Pinpoint the cell where the given text exists, returning its (x, y) midpoint coordinate. 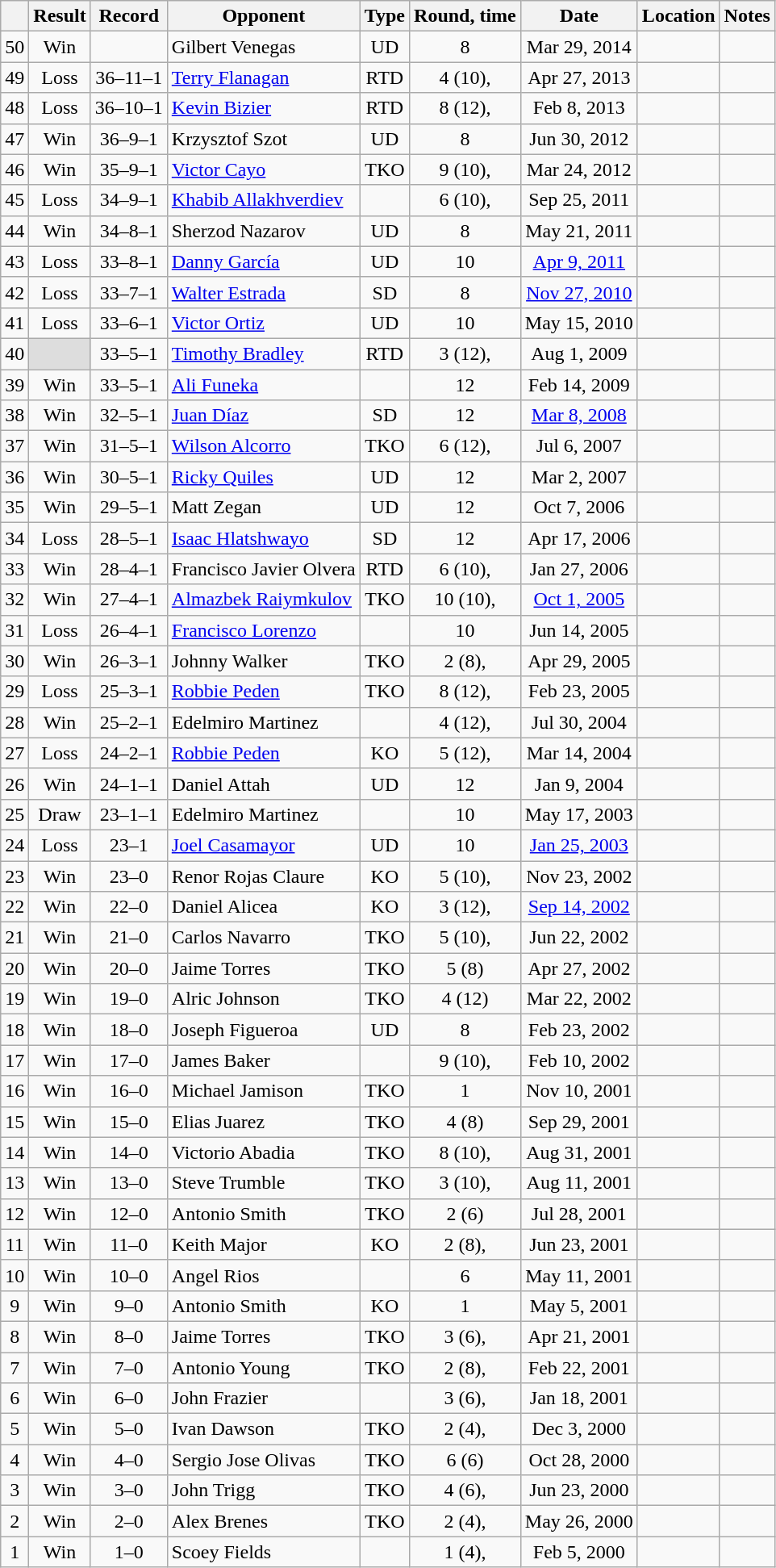
11 (15, 1244)
Round, time (465, 16)
15–0 (129, 1122)
Keith Major (263, 1244)
Steve Trumble (263, 1183)
2 (15, 1521)
Francisco Lorenzo (263, 630)
Angel Rios (263, 1275)
Jul 28, 2001 (579, 1214)
10–0 (129, 1275)
Aug 1, 2009 (579, 353)
36–10–1 (129, 108)
21–0 (129, 938)
28 (15, 722)
13–0 (129, 1183)
Jun 23, 2000 (579, 1491)
Mar 2, 2007 (579, 477)
Apr 27, 2013 (579, 77)
44 (15, 231)
5 (15, 1429)
Elias Juarez (263, 1122)
22 (15, 907)
Nov 23, 2002 (579, 876)
29–5–1 (129, 508)
Victor Cayo (263, 169)
Walter Estrada (263, 292)
48 (15, 108)
Result (60, 16)
Jun 22, 2002 (579, 938)
John Trigg (263, 1491)
45 (15, 200)
Feb 10, 2002 (579, 1060)
4 (8) (465, 1122)
27–4–1 (129, 600)
33–7–1 (129, 292)
37 (15, 446)
15 (15, 1122)
8–0 (129, 1336)
Mar 14, 2004 (579, 753)
8 (10), (465, 1152)
24–1–1 (129, 784)
Jul 6, 2007 (579, 446)
Wilson Alcorro (263, 446)
Oct 7, 2006 (579, 508)
Dec 3, 2000 (579, 1429)
Carlos Navarro (263, 938)
34–9–1 (129, 200)
Matt Zegan (263, 508)
Apr 29, 2005 (579, 661)
7–0 (129, 1368)
Daniel Alicea (263, 907)
Mar 22, 2002 (579, 999)
17–0 (129, 1060)
Michael Jamison (263, 1091)
Joel Casamayor (263, 845)
Juan Díaz (263, 416)
28–4–1 (129, 569)
32–5–1 (129, 416)
John Frazier (263, 1399)
Mar 24, 2012 (579, 169)
3 (10), (465, 1183)
22–0 (129, 907)
Nov 27, 2010 (579, 292)
Ricky Quiles (263, 477)
Jan 27, 2006 (579, 569)
Oct 1, 2005 (579, 600)
5 (12), (465, 753)
16 (15, 1091)
23–0 (129, 876)
May 11, 2001 (579, 1275)
34–8–1 (129, 231)
30 (15, 661)
Victor Ortiz (263, 323)
Khabib Allakhverdiev (263, 200)
Feb 23, 2002 (579, 1030)
12–0 (129, 1214)
2–0 (129, 1521)
4 (12), (465, 722)
Danny García (263, 261)
4 (10), (465, 77)
Kevin Bizier (263, 108)
Opponent (263, 16)
Francisco Javier Olvera (263, 569)
10 (10), (465, 600)
6 (12), (465, 446)
Scoey Fields (263, 1552)
Nov 10, 2001 (579, 1091)
Feb 22, 2001 (579, 1368)
23–1 (129, 845)
May 5, 2001 (579, 1306)
Mar 29, 2014 (579, 47)
5 (8) (465, 968)
Timothy Bradley (263, 353)
35 (15, 508)
Feb 5, 2000 (579, 1552)
9 (15, 1306)
1–0 (129, 1552)
Johnny Walker (263, 661)
9–0 (129, 1306)
28–5–1 (129, 538)
Isaac Hlatshwayo (263, 538)
Joseph Figueroa (263, 1030)
Notes (747, 16)
20 (15, 968)
Jun 14, 2005 (579, 630)
14–0 (129, 1152)
4 (15, 1460)
31–5–1 (129, 446)
35–9–1 (129, 169)
33–6–1 (129, 323)
49 (15, 77)
20–0 (129, 968)
Jan 9, 2004 (579, 784)
30–5–1 (129, 477)
26–4–1 (129, 630)
Ivan Dawson (263, 1429)
40 (15, 353)
43 (15, 261)
32 (15, 600)
Almazbek Raiymkulov (263, 600)
Feb 23, 2005 (579, 692)
34 (15, 538)
5–0 (129, 1429)
31 (15, 630)
Aug 31, 2001 (579, 1152)
6 (6) (465, 1460)
17 (15, 1060)
33 (15, 569)
4 (6), (465, 1491)
Gilbert Venegas (263, 47)
Renor Rojas Claure (263, 876)
36–11–1 (129, 77)
Alric Johnson (263, 999)
18–0 (129, 1030)
47 (15, 139)
Draw (60, 814)
23 (15, 876)
Jan 25, 2003 (579, 845)
Ali Funeka (263, 385)
Mar 8, 2008 (579, 416)
Aug 11, 2001 (579, 1183)
Feb 14, 2009 (579, 385)
16–0 (129, 1091)
25–3–1 (129, 692)
13 (15, 1183)
Location (678, 16)
Sergio Jose Olivas (263, 1460)
25–2–1 (129, 722)
4–0 (129, 1460)
39 (15, 385)
25 (15, 814)
23–1–1 (129, 814)
42 (15, 292)
Apr 21, 2001 (579, 1336)
Krzysztof Szot (263, 139)
Jun 23, 2001 (579, 1244)
2 (6) (465, 1214)
Sep 14, 2002 (579, 907)
1 (4), (465, 1552)
Apr 17, 2006 (579, 538)
36 (15, 477)
Record (129, 16)
Feb 8, 2013 (579, 108)
Apr 9, 2011 (579, 261)
Apr 27, 2002 (579, 968)
James Baker (263, 1060)
Sep 29, 2001 (579, 1122)
Daniel Attah (263, 784)
May 15, 2010 (579, 323)
Date (579, 16)
6–0 (129, 1399)
24 (15, 845)
Antonio Young (263, 1368)
38 (15, 416)
29 (15, 692)
24–2–1 (129, 753)
Sep 25, 2011 (579, 200)
Jul 30, 2004 (579, 722)
27 (15, 753)
Victorio Abadia (263, 1152)
Jan 18, 2001 (579, 1399)
19 (15, 999)
Type (384, 16)
36–9–1 (129, 139)
Sherzod Nazarov (263, 231)
21 (15, 938)
26 (15, 784)
14 (15, 1152)
May 26, 2000 (579, 1521)
Terry Flanagan (263, 77)
11–0 (129, 1244)
46 (15, 169)
18 (15, 1030)
May 17, 2003 (579, 814)
Jun 30, 2012 (579, 139)
3–0 (129, 1491)
50 (15, 47)
3 (15, 1491)
Alex Brenes (263, 1521)
7 (15, 1368)
May 21, 2011 (579, 231)
19–0 (129, 999)
26–3–1 (129, 661)
33–8–1 (129, 261)
4 (12) (465, 999)
41 (15, 323)
Oct 28, 2000 (579, 1460)
